From the cell containing the given text, extract its center point as [X, Y] coordinate. 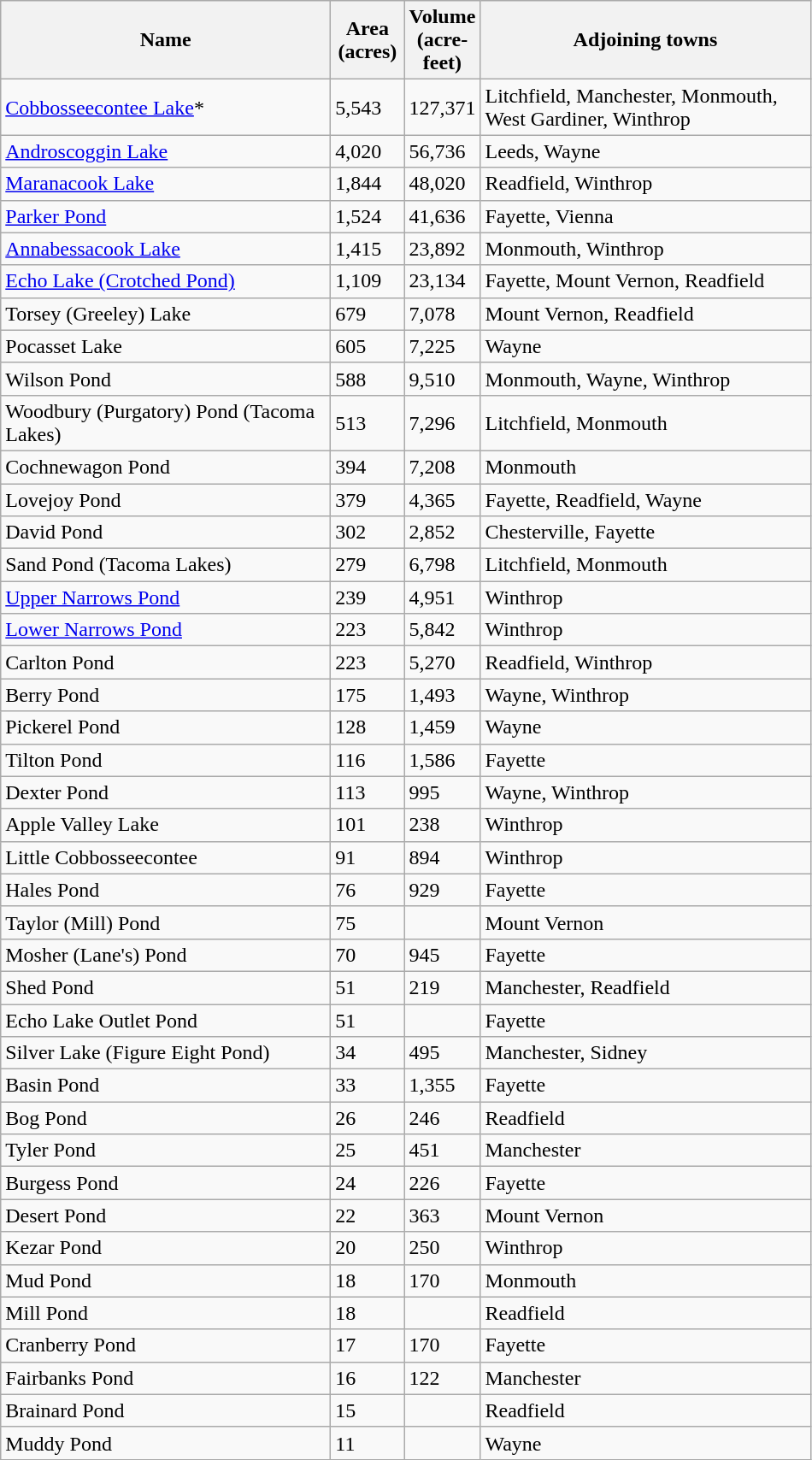
Parker Pond [166, 216]
Apple Valley Lake [166, 825]
Chesterville, Fayette [645, 533]
7,208 [443, 467]
5,270 [443, 662]
Echo Lake Outlet Pond [166, 1020]
7,296 [443, 422]
25 [368, 1151]
Hales Pond [166, 890]
Lower Narrows Pond [166, 630]
302 [368, 533]
2,852 [443, 533]
Kezar Pond [166, 1248]
929 [443, 890]
1,844 [368, 184]
250 [443, 1248]
Cranberry Pond [166, 1345]
Mill Pond [166, 1313]
128 [368, 727]
Woodbury (Purgatory) Pond (Tacoma Lakes) [166, 422]
Annabessacook Lake [166, 249]
Echo Lake (Crotched Pond) [166, 281]
75 [368, 922]
4,951 [443, 598]
Fairbanks Pond [166, 1378]
24 [368, 1183]
127,371 [443, 108]
Maranacook Lake [166, 184]
1,493 [443, 695]
15 [368, 1410]
23,134 [443, 281]
Upper Narrows Pond [166, 598]
363 [443, 1216]
Tyler Pond [166, 1151]
7,078 [443, 314]
4,365 [443, 500]
Sand Pond (Tacoma Lakes) [166, 565]
Leeds, Wayne [645, 151]
Manchester, Readfield [645, 987]
Monmouth, Winthrop [645, 249]
1,586 [443, 760]
Cobbosseecontee Lake* [166, 108]
238 [443, 825]
Muddy Pond [166, 1443]
588 [368, 379]
Brainard Pond [166, 1410]
5,842 [443, 630]
Androscoggin Lake [166, 151]
495 [443, 1053]
1,459 [443, 727]
Mount Vernon, Readfield [645, 314]
279 [368, 565]
16 [368, 1378]
Wilson Pond [166, 379]
113 [368, 792]
6,798 [443, 565]
41,636 [443, 216]
33 [368, 1086]
239 [368, 598]
Tilton Pond [166, 760]
394 [368, 467]
Fayette, Mount Vernon, Readfield [645, 281]
Shed Pond [166, 987]
9,510 [443, 379]
1,355 [443, 1086]
Dexter Pond [166, 792]
175 [368, 695]
Bog Pond [166, 1118]
Name [166, 40]
7,225 [443, 346]
513 [368, 422]
56,736 [443, 151]
451 [443, 1151]
Mud Pond [166, 1280]
11 [368, 1443]
Silver Lake (Figure Eight Pond) [166, 1053]
5,543 [368, 108]
Torsey (Greeley) Lake [166, 314]
Burgess Pond [166, 1183]
1,109 [368, 281]
23,892 [443, 249]
995 [443, 792]
26 [368, 1118]
605 [368, 346]
Area(acres) [368, 40]
Berry Pond [166, 695]
David Pond [166, 533]
22 [368, 1216]
246 [443, 1118]
Carlton Pond [166, 662]
894 [443, 857]
Manchester, Sidney [645, 1053]
Litchfield, Manchester, Monmouth, West Gardiner, Winthrop [645, 108]
Taylor (Mill) Pond [166, 922]
76 [368, 890]
Monmouth, Wayne, Winthrop [645, 379]
1,415 [368, 249]
Mosher (Lane's) Pond [166, 955]
379 [368, 500]
219 [443, 987]
116 [368, 760]
Lovejoy Pond [166, 500]
20 [368, 1248]
34 [368, 1053]
17 [368, 1345]
679 [368, 314]
4,020 [368, 151]
226 [443, 1183]
70 [368, 955]
Basin Pond [166, 1086]
122 [443, 1378]
Pocasset Lake [166, 346]
48,020 [443, 184]
1,524 [368, 216]
91 [368, 857]
Cochnewagon Pond [166, 467]
Fayette, Vienna [645, 216]
945 [443, 955]
Desert Pond [166, 1216]
Adjoining towns [645, 40]
Little Cobbosseecontee [166, 857]
Pickerel Pond [166, 727]
Volume(acre-feet) [443, 40]
Fayette, Readfield, Wayne [645, 500]
101 [368, 825]
